Capture the cell that displays the provided text and extract its [X, Y] central coordinate. 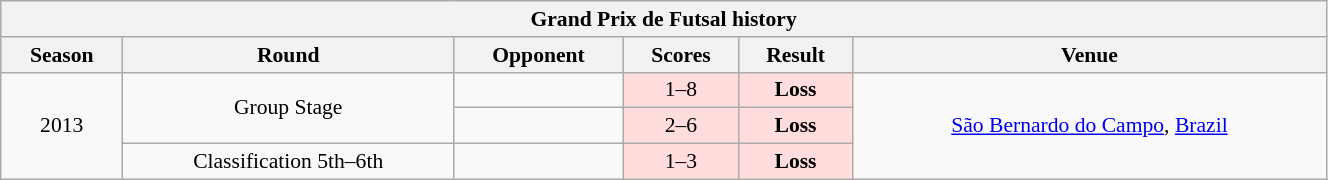
1–3 [680, 162]
Season [62, 55]
Scores [680, 55]
1–8 [680, 90]
São Bernardo do Campo, Brazil [1089, 126]
Group Stage [288, 108]
Result [796, 55]
Opponent [539, 55]
Round [288, 55]
2–6 [680, 126]
2013 [62, 126]
Venue [1089, 55]
Classification 5th–6th [288, 162]
Grand Prix de Futsal history [664, 19]
